Provide the [x, y] coordinate of the cell's center where the given text is located.  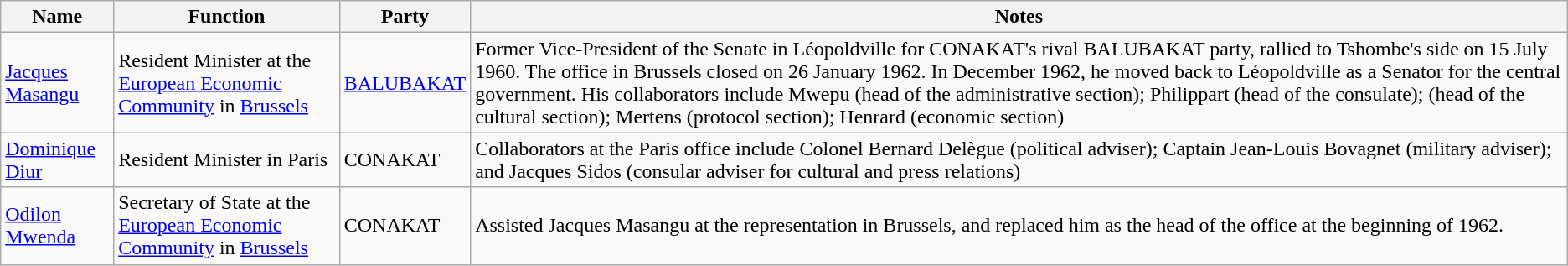
BALUBAKAT [405, 82]
Resident Minister in Paris [227, 159]
Name [57, 17]
Notes [1019, 17]
Odilon Mwenda [57, 226]
Secretary of State at the European Economic Community in Brussels [227, 226]
Assisted Jacques Masangu at the representation in Brussels, and replaced him as the head of the office at the beginning of 1962. [1019, 226]
Party [405, 17]
Resident Minister at the European Economic Community in Brussels [227, 82]
Function [227, 17]
Jacques Masangu [57, 82]
Dominique Diur [57, 159]
